Return the [x, y] coordinate for the center point of the cell that contains the specified text.  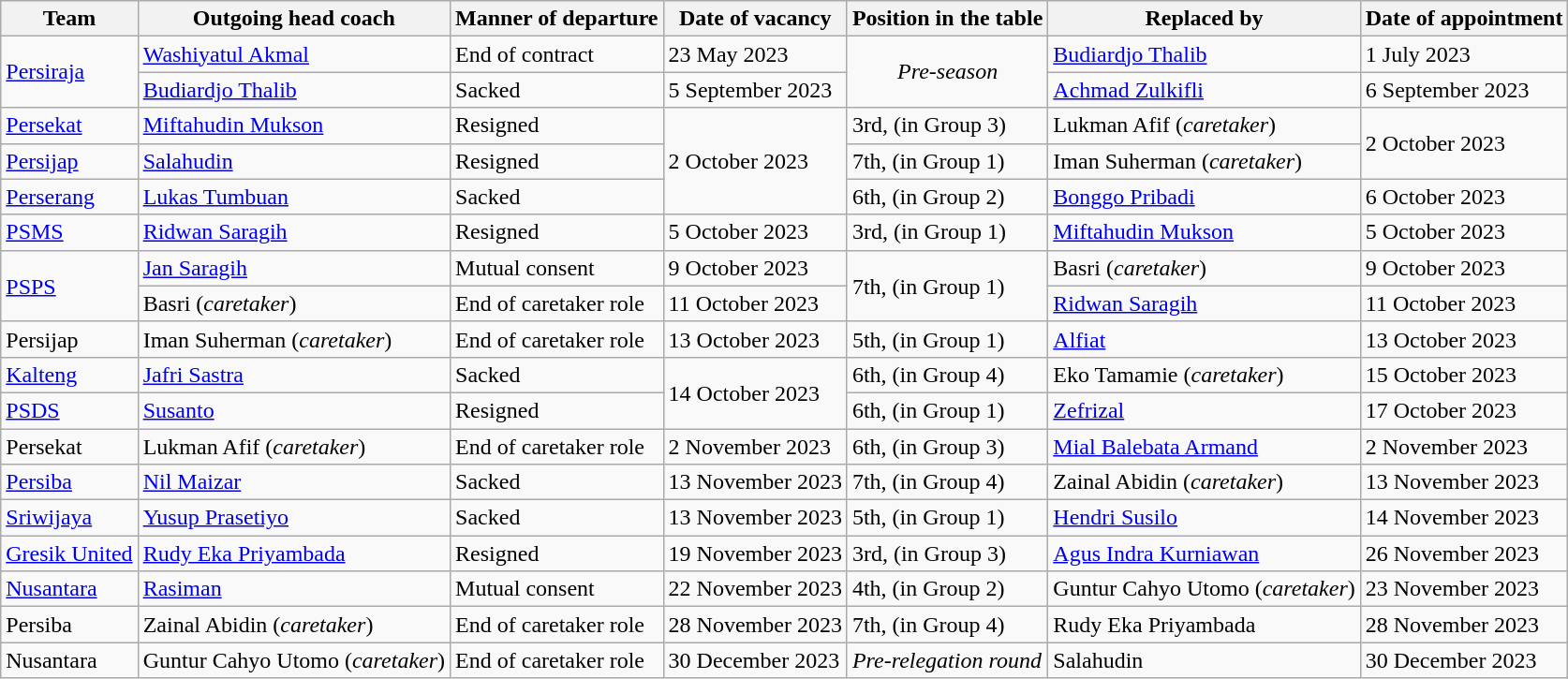
Pre-relegation round [947, 660]
26 November 2023 [1464, 554]
Eko Tamamie (caretaker) [1205, 375]
Kalteng [69, 375]
Pre-season [947, 72]
Mial Balebata Armand [1205, 447]
PSMS [69, 232]
6th, (in Group 1) [947, 410]
Washiyatul Akmal [294, 54]
Nil Maizar [294, 482]
14 October 2023 [755, 392]
Yusup Prasetiyo [294, 518]
6th, (in Group 2) [947, 197]
Alfiat [1205, 339]
PSPS [69, 286]
Agus Indra Kurniawan [1205, 554]
Manner of departure [556, 19]
Zefrizal [1205, 410]
Rasiman [294, 589]
3rd, (in Group 1) [947, 232]
Perserang [69, 197]
5 September 2023 [755, 90]
Persiraja [69, 72]
23 November 2023 [1464, 589]
Bonggo Pribadi [1205, 197]
Position in the table [947, 19]
Team [69, 19]
Hendri Susilo [1205, 518]
Susanto [294, 410]
6th, (in Group 3) [947, 447]
19 November 2023 [755, 554]
Sriwijaya [69, 518]
Jan Saragih [294, 268]
Replaced by [1205, 19]
Jafri Sastra [294, 375]
Date of vacancy [755, 19]
Lukas Tumbuan [294, 197]
14 November 2023 [1464, 518]
1 July 2023 [1464, 54]
Achmad Zulkifli [1205, 90]
Gresik United [69, 554]
Date of appointment [1464, 19]
17 October 2023 [1464, 410]
22 November 2023 [755, 589]
Outgoing head coach [294, 19]
23 May 2023 [755, 54]
6 October 2023 [1464, 197]
15 October 2023 [1464, 375]
6 September 2023 [1464, 90]
End of contract [556, 54]
6th, (in Group 4) [947, 375]
4th, (in Group 2) [947, 589]
PSDS [69, 410]
